Detect which cell encompasses the target text, then output its (X, Y) center coordinate. 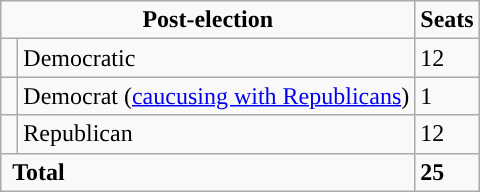
Democrat (caucusing with Republicans) (216, 96)
Democratic (216, 58)
Republican (216, 134)
Total (208, 172)
Seats (447, 20)
25 (447, 172)
1 (447, 96)
Post-election (208, 20)
